Scan for the cell matching the given text and deliver its (X, Y) coordinate at center. 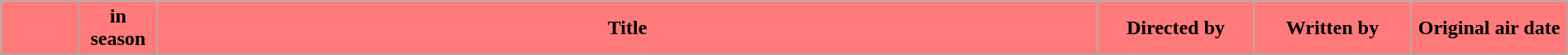
Directed by (1176, 28)
Written by (1331, 28)
in season (117, 28)
Original air date (1489, 28)
Title (627, 28)
